Locate the cell with the specified text and output its [X, Y] center coordinate. 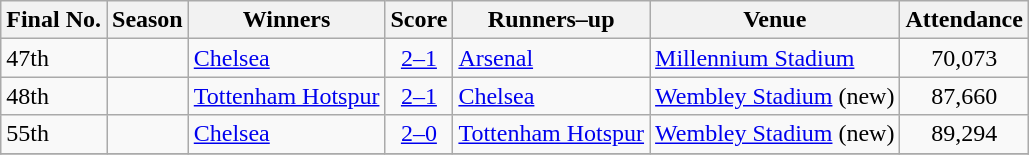
Winners [286, 20]
Runners–up [552, 20]
47th [54, 58]
89,294 [964, 134]
Millennium Stadium [775, 58]
Season [147, 20]
2–0 [419, 134]
55th [54, 134]
70,073 [964, 58]
Score [419, 20]
48th [54, 96]
Arsenal [552, 58]
87,660 [964, 96]
Final No. [54, 20]
Venue [775, 20]
Attendance [964, 20]
